Identify which cell holds the provided text, then report its (x, y) central coordinate. 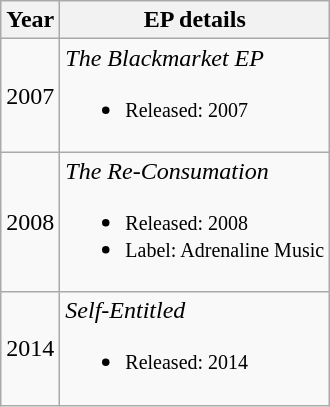
2008 (30, 222)
EP details (195, 20)
2014 (30, 348)
Self-EntitledReleased: 2014 (195, 348)
2007 (30, 96)
Year (30, 20)
The Re-ConsumationReleased: 2008Label: Adrenaline Music (195, 222)
The Blackmarket EPReleased: 2007 (195, 96)
